From the cell containing the given text, extract its center point as [x, y] coordinate. 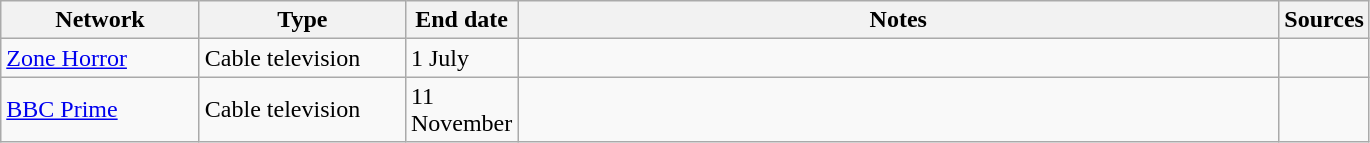
End date [461, 20]
Zone Horror [100, 58]
Type [302, 20]
11 November [461, 110]
Network [100, 20]
Notes [898, 20]
Sources [1324, 20]
1 July [461, 58]
BBC Prime [100, 110]
